Find where the given text appears and provide that cell's center as (X, Y) coordinate. 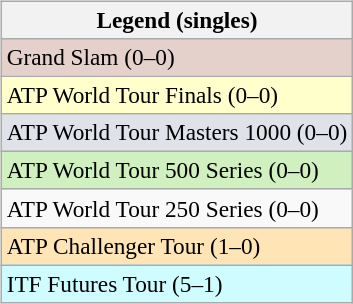
ATP World Tour Finals (0–0) (176, 95)
Legend (singles) (176, 20)
ATP Challenger Tour (1–0) (176, 246)
ATP World Tour Masters 1000 (0–0) (176, 133)
ATP World Tour 500 Series (0–0) (176, 171)
ITF Futures Tour (5–1) (176, 284)
ATP World Tour 250 Series (0–0) (176, 208)
Grand Slam (0–0) (176, 57)
